Determine the (X, Y) coordinate at the center of the cell enclosing the given text.  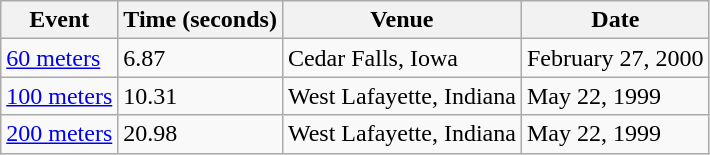
Time (seconds) (200, 20)
20.98 (200, 134)
60 meters (60, 58)
Venue (402, 20)
6.87 (200, 58)
100 meters (60, 96)
Date (615, 20)
February 27, 2000 (615, 58)
Cedar Falls, Iowa (402, 58)
10.31 (200, 96)
200 meters (60, 134)
Event (60, 20)
